Pinpoint the cell where the given text exists, returning its [x, y] midpoint coordinate. 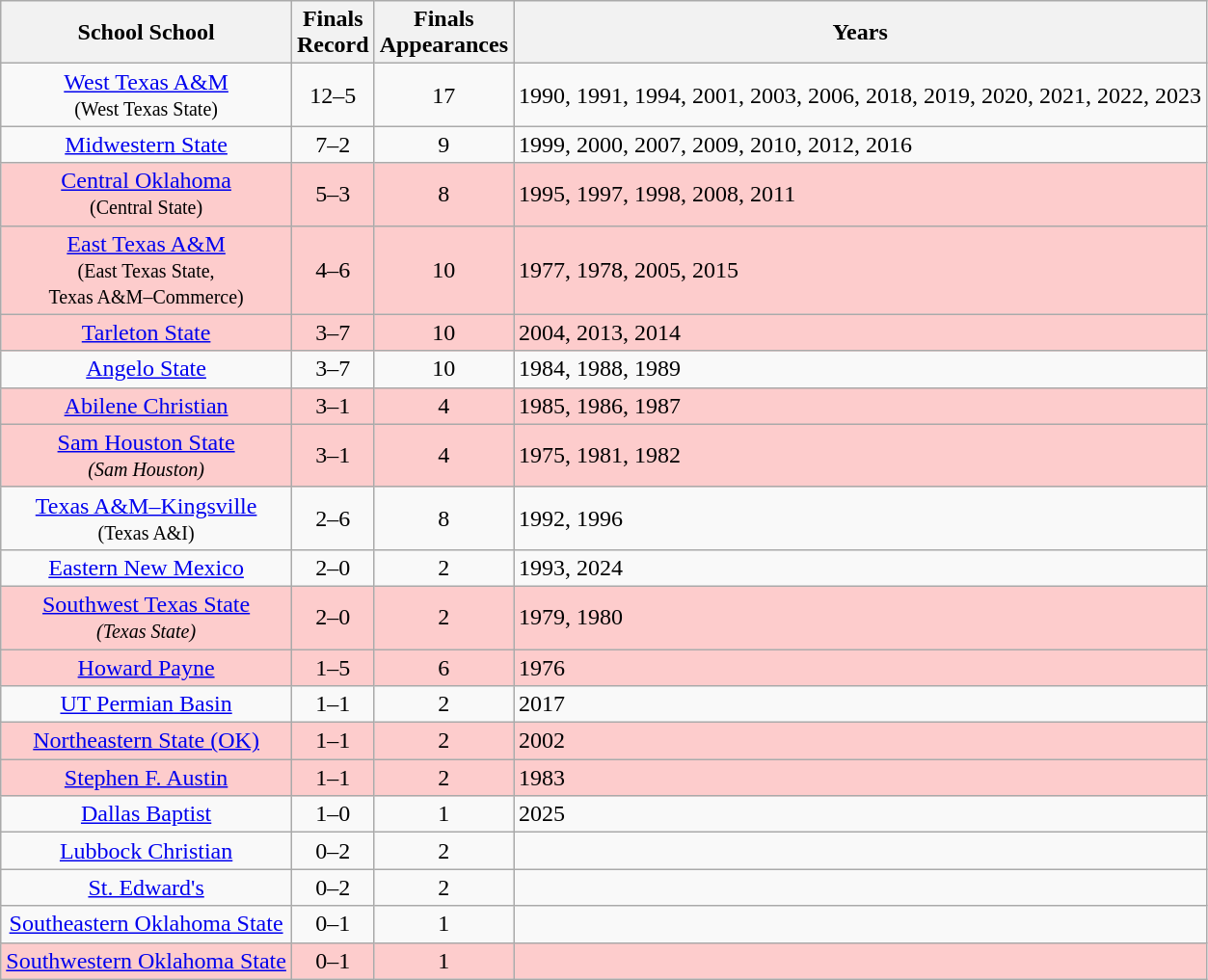
Dallas Baptist [147, 814]
9 [443, 145]
4–6 [333, 270]
1977, 1978, 2005, 2015 [860, 270]
Years [860, 33]
Southwest Texas State(Texas State) [147, 617]
Stephen F. Austin [147, 778]
1–5 [333, 668]
2025 [860, 814]
1976 [860, 668]
Eastern New Mexico [147, 568]
6 [443, 668]
Sam Houston State(Sam Houston) [147, 455]
1995, 1997, 1998, 2008, 2011 [860, 195]
Howard Payne [147, 668]
1999, 2000, 2007, 2009, 2010, 2012, 2016 [860, 145]
School School [147, 33]
Midwestern State [147, 145]
7–2 [333, 145]
Northeastern State (OK) [147, 741]
UT Permian Basin [147, 704]
1993, 2024 [860, 568]
2002 [860, 741]
1975, 1981, 1982 [860, 455]
1983 [860, 778]
1979, 1980 [860, 617]
2017 [860, 704]
FinalsRecord [333, 33]
Abilene Christian [147, 406]
1985, 1986, 1987 [860, 406]
St. Edward's [147, 887]
12–5 [333, 94]
Angelo State [147, 369]
1990, 1991, 1994, 2001, 2003, 2006, 2018, 2019, 2020, 2021, 2022, 2023 [860, 94]
1–0 [333, 814]
Lubbock Christian [147, 851]
Texas A&M–Kingsville(Texas A&I) [147, 518]
Central Oklahoma(Central State) [147, 195]
1992, 1996 [860, 518]
Southwestern Oklahoma State [147, 961]
East Texas A&M(East Texas State,Texas A&M–Commerce) [147, 270]
FinalsAppearances [443, 33]
17 [443, 94]
Tarleton State [147, 332]
Southeastern Oklahoma State [147, 924]
1984, 1988, 1989 [860, 369]
2004, 2013, 2014 [860, 332]
West Texas A&M(West Texas State) [147, 94]
5–3 [333, 195]
2–6 [333, 518]
